Return [x, y] of the center of cell containing provided text 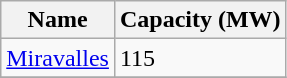
115 [200, 58]
Miravalles [58, 58]
Capacity (MW) [200, 20]
Name [58, 20]
